Capture the cell that displays the provided text and extract its [X, Y] central coordinate. 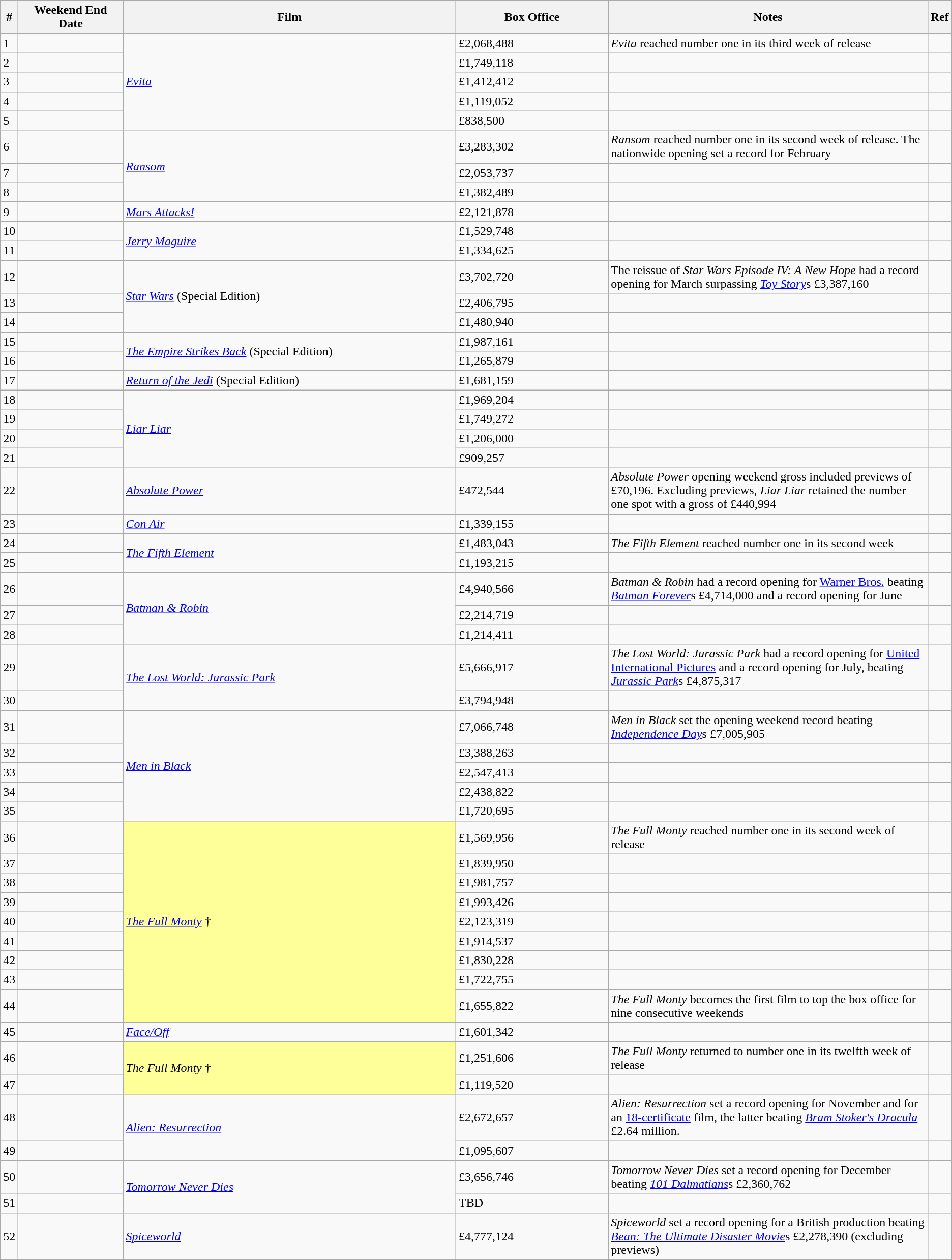
15 [9, 342]
48 [9, 1118]
Ransom [290, 166]
41 [9, 941]
Batman & Robin [290, 608]
Spiceworld set a record opening for a British production beating Bean: The Ultimate Disaster Movies £2,278,390 (excluding previews) [768, 1236]
1 [9, 43]
Absolute Power [290, 491]
Con Air [290, 524]
£1,483,043 [532, 543]
£1,993,426 [532, 902]
£3,283,302 [532, 146]
43 [9, 979]
Ransom reached number one in its second week of release. The nationwide opening set a record for February [768, 146]
£1,987,161 [532, 342]
£1,830,228 [532, 960]
£1,206,000 [532, 438]
22 [9, 491]
47 [9, 1085]
£1,529,748 [532, 231]
21 [9, 458]
26 [9, 589]
£2,123,319 [532, 921]
£1,214,411 [532, 634]
£1,339,155 [532, 524]
Weekend End Date [71, 17]
9 [9, 212]
Box Office [532, 17]
The Full Monty reached number one in its second week of release [768, 837]
£2,068,488 [532, 43]
The Full Monty returned to number one in its twelfth week of release [768, 1059]
The Lost World: Jurassic Park had a record opening for United International Pictures and a record opening for July, beating Jurassic Parks £4,875,317 [768, 668]
10 [9, 231]
Return of the Jedi (Special Edition) [290, 380]
Mars Attacks! [290, 212]
Alien: Resurrection set a record opening for November and for an 18-certificate film, the latter beating Bram Stoker's Dracula £2.64 million. [768, 1118]
£1,601,342 [532, 1032]
18 [9, 400]
8 [9, 192]
Spiceworld [290, 1236]
£1,914,537 [532, 941]
Star Wars (Special Edition) [290, 296]
£2,438,822 [532, 792]
45 [9, 1032]
25 [9, 562]
51 [9, 1203]
The Full Monty becomes the first film to top the box office for nine consecutive weekends [768, 1006]
£1,981,757 [532, 883]
£2,053,737 [532, 173]
£3,656,746 [532, 1177]
Tomorrow Never Dies set a record opening for December beating 101 Dalmatianss £2,360,762 [768, 1177]
40 [9, 921]
£1,119,052 [532, 101]
37 [9, 863]
7 [9, 173]
14 [9, 322]
£3,794,948 [532, 701]
49 [9, 1151]
42 [9, 960]
£909,257 [532, 458]
Men in Black [290, 766]
The reissue of Star Wars Episode IV: A New Hope had a record opening for March surpassing Toy Storys £3,387,160 [768, 277]
Jerry Maguire [290, 241]
Evita [290, 82]
30 [9, 701]
£838,500 [532, 121]
£5,666,917 [532, 668]
17 [9, 380]
Liar Liar [290, 429]
23 [9, 524]
The Empire Strikes Back (Special Edition) [290, 351]
6 [9, 146]
£1,839,950 [532, 863]
# [9, 17]
11 [9, 250]
£2,547,413 [532, 772]
£1,334,625 [532, 250]
Batman & Robin had a record opening for Warner Bros. beating Batman Forevers £4,714,000 and a record opening for June [768, 589]
£2,121,878 [532, 212]
3 [9, 82]
19 [9, 419]
TBD [532, 1203]
£1,095,607 [532, 1151]
£1,655,822 [532, 1006]
Film [290, 17]
£7,066,748 [532, 727]
£1,119,520 [532, 1085]
2 [9, 63]
£1,569,956 [532, 837]
£2,214,719 [532, 615]
Ref [940, 17]
28 [9, 634]
33 [9, 772]
12 [9, 277]
29 [9, 668]
£4,940,566 [532, 589]
Notes [768, 17]
24 [9, 543]
Face/Off [290, 1032]
13 [9, 303]
50 [9, 1177]
£1,251,606 [532, 1059]
52 [9, 1236]
The Fifth Element [290, 553]
34 [9, 792]
Alien: Resurrection [290, 1127]
£1,749,118 [532, 63]
£1,722,755 [532, 979]
£1,720,695 [532, 811]
31 [9, 727]
£1,412,412 [532, 82]
The Lost World: Jurassic Park [290, 677]
£1,969,204 [532, 400]
35 [9, 811]
£3,702,720 [532, 277]
£1,681,159 [532, 380]
£1,749,272 [532, 419]
£3,388,263 [532, 753]
£1,382,489 [532, 192]
£472,544 [532, 491]
£1,193,215 [532, 562]
27 [9, 615]
32 [9, 753]
£2,406,795 [532, 303]
20 [9, 438]
36 [9, 837]
£1,480,940 [532, 322]
5 [9, 121]
39 [9, 902]
£2,672,657 [532, 1118]
44 [9, 1006]
46 [9, 1059]
£4,777,124 [532, 1236]
38 [9, 883]
16 [9, 361]
£1,265,879 [532, 361]
Men in Black set the opening weekend record beating Independence Days £7,005,905 [768, 727]
The Fifth Element reached number one in its second week [768, 543]
4 [9, 101]
Evita reached number one in its third week of release [768, 43]
Tomorrow Never Dies [290, 1187]
